Identify which cell holds the provided text, then report its (X, Y) central coordinate. 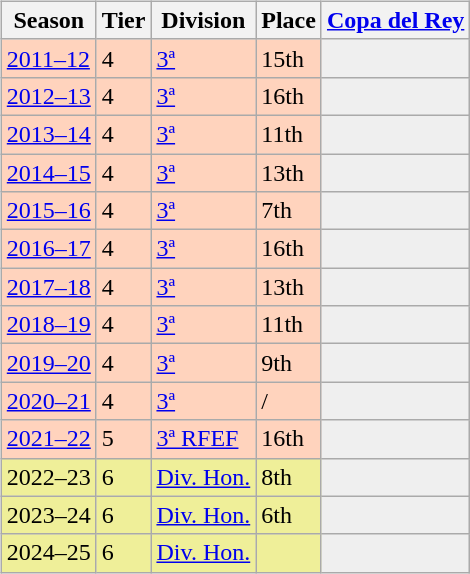
/ (289, 401)
15th (289, 58)
Place (289, 20)
2017–18 (48, 287)
7th (289, 211)
Division (204, 20)
2014–15 (48, 173)
Season (48, 20)
2013–14 (48, 134)
Tier (124, 20)
2021–22 (48, 439)
5 (124, 439)
2019–20 (48, 363)
2011–12 (48, 58)
2016–17 (48, 249)
2023–24 (48, 515)
3ª RFEF (204, 439)
2024–25 (48, 553)
9th (289, 363)
6th (289, 515)
Copa del Rey (395, 20)
8th (289, 477)
2022–23 (48, 477)
2020–21 (48, 401)
2018–19 (48, 325)
2015–16 (48, 211)
2012–13 (48, 96)
